Return [X, Y] of the center of cell containing provided text 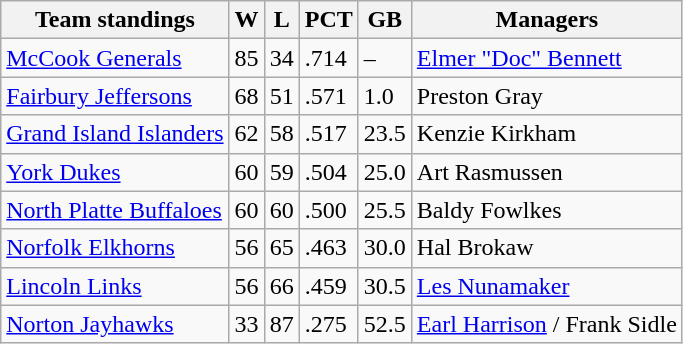
North Platte Buffaloes [115, 210]
34 [282, 58]
.463 [328, 248]
33 [246, 324]
65 [282, 248]
.459 [328, 286]
W [246, 20]
66 [282, 286]
Earl Harrison / Frank Sidle [546, 324]
Preston Gray [546, 96]
30.0 [384, 248]
.714 [328, 58]
– [384, 58]
Fairbury Jeffersons [115, 96]
Managers [546, 20]
.504 [328, 172]
Team standings [115, 20]
L [282, 20]
Baldy Fowlkes [546, 210]
York Dukes [115, 172]
1.0 [384, 96]
25.5 [384, 210]
52.5 [384, 324]
.571 [328, 96]
.500 [328, 210]
Les Nunamaker [546, 286]
Hal Brokaw [546, 248]
58 [282, 134]
Elmer "Doc" Bennett [546, 58]
Kenzie Kirkham [546, 134]
.517 [328, 134]
51 [282, 96]
23.5 [384, 134]
Norton Jayhawks [115, 324]
85 [246, 58]
Grand Island Islanders [115, 134]
68 [246, 96]
Norfolk Elkhorns [115, 248]
87 [282, 324]
25.0 [384, 172]
30.5 [384, 286]
Lincoln Links [115, 286]
PCT [328, 20]
.275 [328, 324]
GB [384, 20]
62 [246, 134]
McCook Generals [115, 58]
Art Rasmussen [546, 172]
59 [282, 172]
